Scan for the cell matching the given text and deliver its [x, y] coordinate at center. 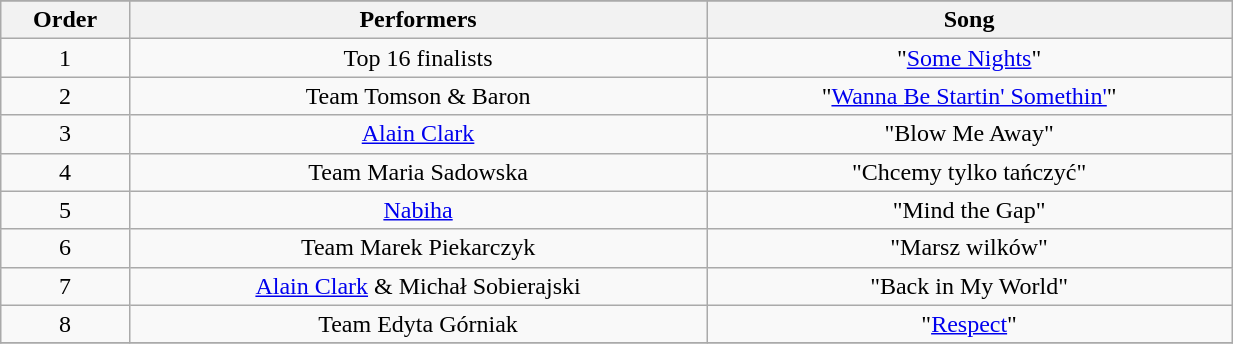
"Back in My World" [970, 286]
2 [66, 96]
8 [66, 324]
5 [66, 210]
Song [970, 20]
"Marsz wilków" [970, 248]
Team Maria Sadowska [418, 172]
Order [66, 20]
Team Tomson & Baron [418, 96]
Top 16 finalists [418, 58]
Nabiha [418, 210]
"Blow Me Away" [970, 134]
Alain Clark & Michał Sobierajski [418, 286]
1 [66, 58]
"Wanna Be Startin' Somethin'" [970, 96]
"Respect" [970, 324]
"Chcemy tylko tańczyć" [970, 172]
Team Edyta Górniak [418, 324]
6 [66, 248]
7 [66, 286]
Performers [418, 20]
"Mind the Gap" [970, 210]
Alain Clark [418, 134]
"Some Nights" [970, 58]
3 [66, 134]
4 [66, 172]
Team Marek Piekarczyk [418, 248]
